Output the (X, Y) coordinate of the center of the cell containing the given text.  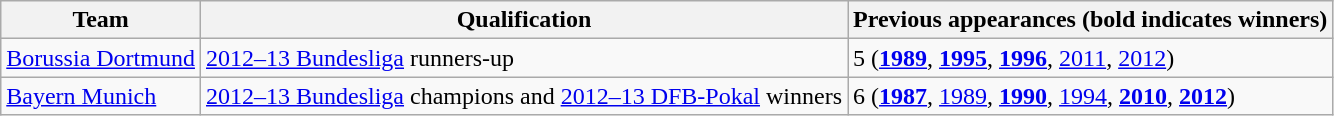
5 (1989, 1995, 1996, 2011, 2012) (1090, 58)
2012–13 Bundesliga champions and 2012–13 DFB-Pokal winners (524, 96)
Previous appearances (bold indicates winners) (1090, 20)
6 (1987, 1989, 1990, 1994, 2010, 2012) (1090, 96)
2012–13 Bundesliga runners-up (524, 58)
Bayern Munich (101, 96)
Qualification (524, 20)
Team (101, 20)
Borussia Dortmund (101, 58)
